Output the [X, Y] coordinate of the center of the cell containing the given text.  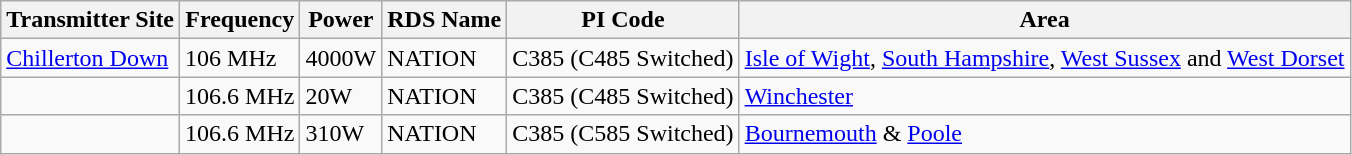
C385 (C585 Switched) [623, 134]
Winchester [1044, 96]
Frequency [240, 20]
Transmitter Site [90, 20]
Power [341, 20]
PI Code [623, 20]
106 MHz [240, 58]
Isle of Wight, South Hampshire, West Sussex and West Dorset [1044, 58]
20W [341, 96]
310W [341, 134]
RDS Name [444, 20]
Chillerton Down [90, 58]
Bournemouth & Poole [1044, 134]
Area [1044, 20]
4000W [341, 58]
